Pinpoint the cell where the given text exists, returning its (X, Y) midpoint coordinate. 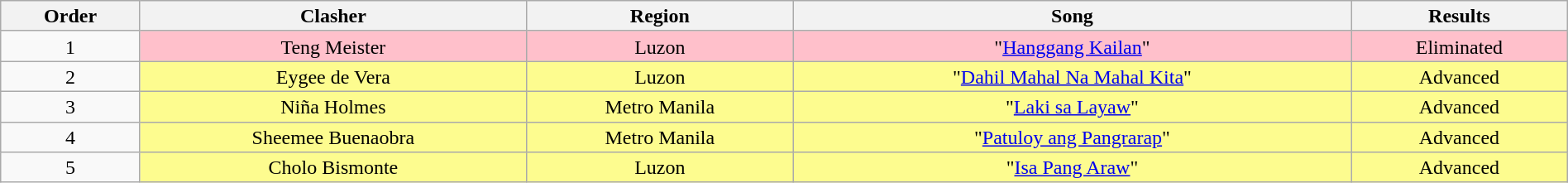
Niña Holmes (332, 106)
"Hanggang Kailan" (1072, 46)
Eygee de Vera (332, 76)
4 (71, 137)
Sheemee Buenaobra (332, 137)
Song (1072, 17)
"Isa Pang Araw" (1072, 167)
Results (1460, 17)
1 (71, 46)
3 (71, 106)
5 (71, 167)
Order (71, 17)
Region (660, 17)
2 (71, 76)
Teng Meister (332, 46)
"Laki sa Layaw" (1072, 106)
Cholo Bismonte (332, 167)
Clasher (332, 17)
"Patuloy ang Pangrarap" (1072, 137)
"Dahil Mahal Na Mahal Kita" (1072, 76)
Eliminated (1460, 46)
